Return the [x, y] coordinate for the center point of the cell that contains the specified text.  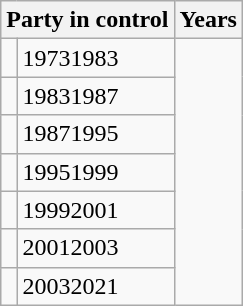
19871995 [96, 134]
19992001 [96, 210]
19831987 [96, 96]
20012003 [96, 248]
19731983 [96, 58]
Years [208, 20]
19951999 [96, 172]
Party in control [88, 20]
20032021 [96, 286]
